Extract the [x, y] coordinate from the center of the cell holding the provided text.  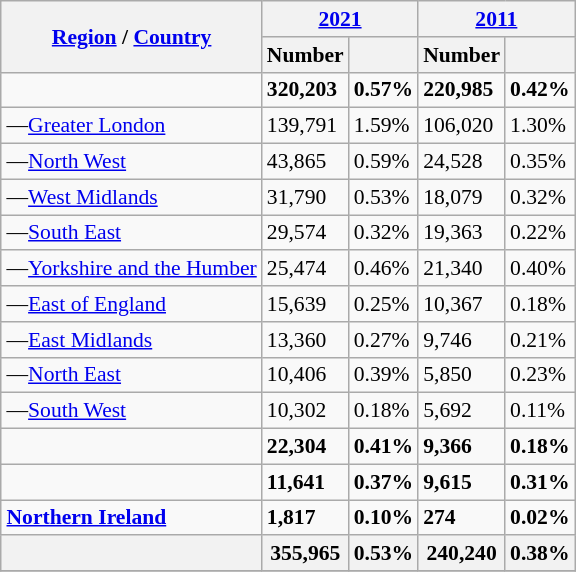
Region / Country [131, 36]
—South East [131, 232]
10,302 [306, 411]
0.22% [540, 232]
—East of England [131, 304]
0.41% [384, 446]
240,240 [462, 553]
9,746 [462, 339]
1.30% [540, 126]
320,203 [306, 90]
25,474 [306, 268]
—North East [131, 375]
0.57% [384, 90]
31,790 [306, 197]
0.59% [384, 161]
139,791 [306, 126]
355,965 [306, 553]
0.10% [384, 518]
5,850 [462, 375]
Northern Ireland [131, 518]
5,692 [462, 411]
0.02% [540, 518]
29,574 [306, 232]
15,639 [306, 304]
106,020 [462, 126]
0.35% [540, 161]
18,079 [462, 197]
1.59% [384, 126]
10,367 [462, 304]
—East Midlands [131, 339]
1,817 [306, 518]
0.46% [384, 268]
19,363 [462, 232]
43,865 [306, 161]
0.42% [540, 90]
0.27% [384, 339]
9,615 [462, 482]
2011 [496, 19]
—West Midlands [131, 197]
—Greater London [131, 126]
21,340 [462, 268]
—Yorkshire and the Humber [131, 268]
0.31% [540, 482]
220,985 [462, 90]
24,528 [462, 161]
0.37% [384, 482]
2021 [340, 19]
—North West [131, 161]
0.25% [384, 304]
0.11% [540, 411]
—South West [131, 411]
0.40% [540, 268]
0.39% [384, 375]
0.23% [540, 375]
274 [462, 518]
0.21% [540, 339]
9,366 [462, 446]
10,406 [306, 375]
22,304 [306, 446]
11,641 [306, 482]
0.38% [540, 553]
13,360 [306, 339]
